Find where the given text appears and provide that cell's center as (x, y) coordinate. 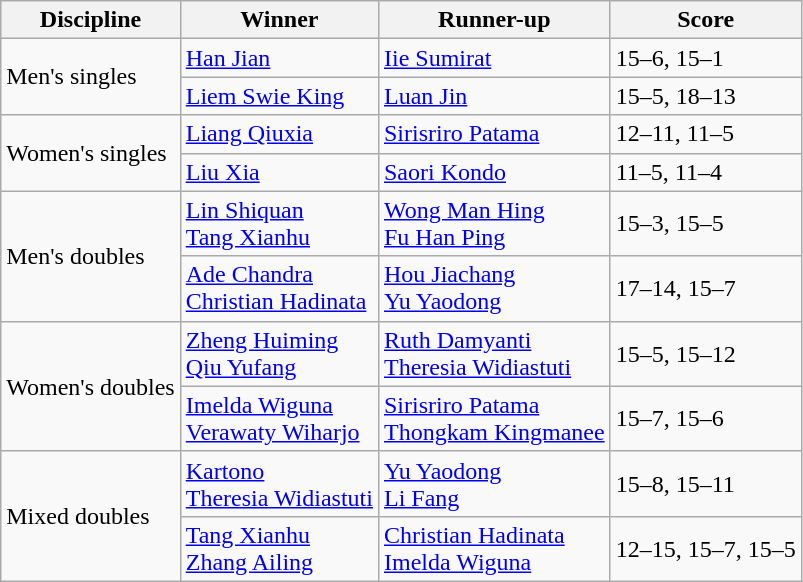
Saori Kondo (494, 172)
Kartono Theresia Widiastuti (279, 484)
Imelda Wiguna Verawaty Wiharjo (279, 418)
Mixed doubles (90, 516)
Winner (279, 20)
Iie Sumirat (494, 58)
Men's doubles (90, 256)
Men's singles (90, 77)
Score (706, 20)
Yu Yaodong Li Fang (494, 484)
Sirisriro Patama (494, 134)
Tang Xianhu Zhang Ailing (279, 548)
15–7, 15–6 (706, 418)
15–5, 15–12 (706, 354)
Ade Chandra Christian Hadinata (279, 288)
11–5, 11–4 (706, 172)
12–15, 15–7, 15–5 (706, 548)
Runner-up (494, 20)
12–11, 11–5 (706, 134)
Liem Swie King (279, 96)
Ruth Damyanti Theresia Widiastuti (494, 354)
Zheng Huiming Qiu Yufang (279, 354)
17–14, 15–7 (706, 288)
Women's singles (90, 153)
Liang Qiuxia (279, 134)
15–8, 15–11 (706, 484)
Wong Man Hing Fu Han Ping (494, 224)
Hou Jiachang Yu Yaodong (494, 288)
Lin Shiquan Tang Xianhu (279, 224)
Liu Xia (279, 172)
Luan Jin (494, 96)
15–6, 15–1 (706, 58)
15–5, 18–13 (706, 96)
Sirisriro Patama Thongkam Kingmanee (494, 418)
Women's doubles (90, 386)
15–3, 15–5 (706, 224)
Discipline (90, 20)
Han Jian (279, 58)
Christian Hadinata Imelda Wiguna (494, 548)
